Pinpoint the cell where the given text exists, returning its (X, Y) midpoint coordinate. 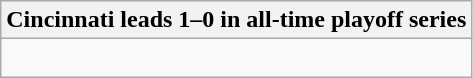
Cincinnati leads 1–0 in all-time playoff series (236, 20)
